Return the [x, y] coordinate for the center point of the cell that contains the specified text.  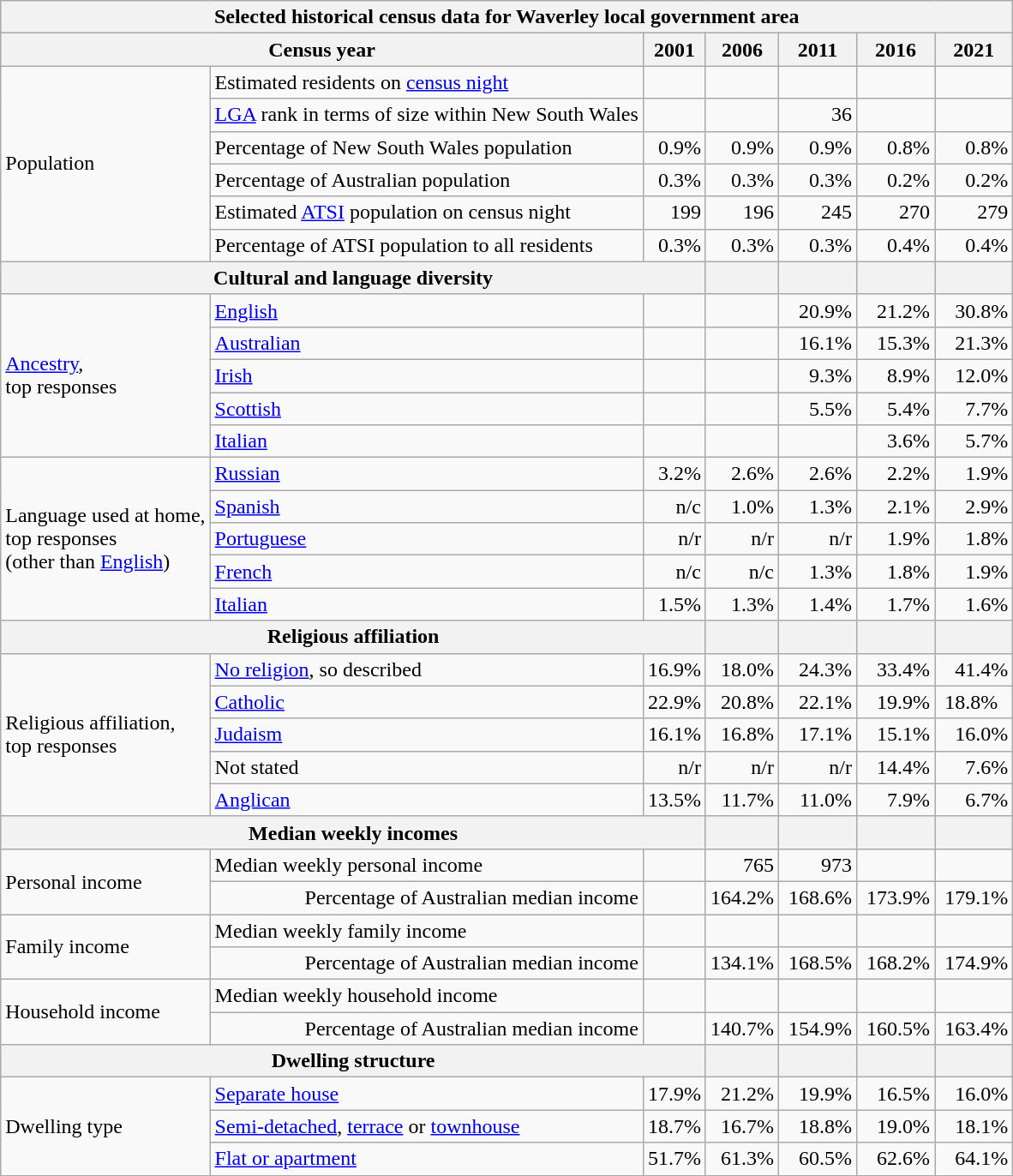
3.6% [896, 441]
164.2% [742, 897]
Median weekly personal income [427, 865]
2.2% [896, 474]
English [427, 310]
7.6% [974, 767]
41.4% [974, 669]
Family income [105, 946]
21.3% [974, 343]
Religious affiliation [353, 637]
Household income [105, 1012]
Judaism [427, 735]
Median weekly family income [427, 930]
Scottish [427, 409]
2.9% [974, 507]
Spanish [427, 507]
163.4% [974, 1029]
15.3% [896, 343]
30.8% [974, 310]
Selected historical census data for Waverley local government area [507, 17]
245 [818, 213]
Not stated [427, 767]
LGA rank in terms of size within New South Wales [427, 115]
1.5% [674, 604]
Median weekly household income [427, 996]
1.7% [896, 604]
Percentage of ATSI population to all residents [427, 245]
24.3% [818, 669]
2.1% [896, 507]
No religion, so described [427, 669]
Median weekly incomes [353, 832]
7.9% [896, 800]
5.5% [818, 409]
61.3% [742, 1159]
7.7% [974, 409]
Irish [427, 375]
14.4% [896, 767]
3.2% [674, 474]
62.6% [896, 1159]
Flat or apartment [427, 1159]
Personal income [105, 881]
12.0% [974, 375]
Dwelling structure [353, 1061]
2021 [974, 50]
173.9% [896, 897]
19.0% [896, 1126]
9.3% [818, 375]
Religious affiliation,top responses [105, 735]
11.0% [818, 800]
18.0% [742, 669]
168.2% [896, 963]
16.7% [742, 1126]
22.1% [818, 702]
174.9% [974, 963]
64.1% [974, 1159]
2011 [818, 50]
Semi-detached, terrace or townhouse [427, 1126]
20.9% [818, 310]
279 [974, 213]
6.7% [974, 800]
765 [742, 865]
8.9% [896, 375]
973 [818, 865]
1.0% [742, 507]
Census year [322, 50]
16.5% [896, 1094]
16.8% [742, 735]
5.7% [974, 441]
270 [896, 213]
Dwelling type [105, 1126]
16.9% [674, 669]
2001 [674, 50]
13.5% [674, 800]
Percentage of Australian population [427, 180]
11.7% [742, 800]
Estimated ATSI population on census night [427, 213]
Separate house [427, 1094]
5.4% [896, 409]
22.9% [674, 702]
Russian [427, 474]
199 [674, 213]
15.1% [896, 735]
1.6% [974, 604]
154.9% [818, 1029]
Cultural and language diversity [353, 278]
1.4% [818, 604]
Catholic [427, 702]
36 [818, 115]
196 [742, 213]
Ancestry,top responses [105, 375]
20.8% [742, 702]
Portuguese [427, 539]
Percentage of New South Wales population [427, 147]
168.6% [818, 897]
17.9% [674, 1094]
17.1% [818, 735]
French [427, 572]
60.5% [818, 1159]
160.5% [896, 1029]
18.1% [974, 1126]
Australian [427, 343]
Anglican [427, 800]
2016 [896, 50]
51.7% [674, 1159]
168.5% [818, 963]
134.1% [742, 963]
Estimated residents on census night [427, 82]
33.4% [896, 669]
140.7% [742, 1029]
18.7% [674, 1126]
179.1% [974, 897]
Language used at home,top responses(other than English) [105, 539]
Population [105, 164]
2006 [742, 50]
